Capture the cell that displays the provided text and extract its (x, y) central coordinate. 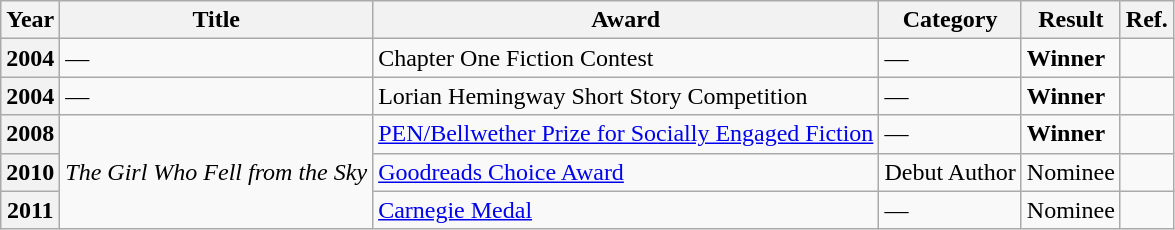
2010 (30, 172)
Title (216, 20)
Lorian Hemingway Short Story Competition (626, 96)
Goodreads Choice Award (626, 172)
Chapter One Fiction Contest (626, 58)
Ref. (1146, 20)
The Girl Who Fell from the Sky (216, 172)
2011 (30, 210)
PEN/Bellwether Prize for Socially Engaged Fiction (626, 134)
Category (950, 20)
Carnegie Medal (626, 210)
Award (626, 20)
2008 (30, 134)
Debut Author (950, 172)
Result (1070, 20)
Year (30, 20)
